Scan for the cell matching the given text and deliver its [X, Y] coordinate at center. 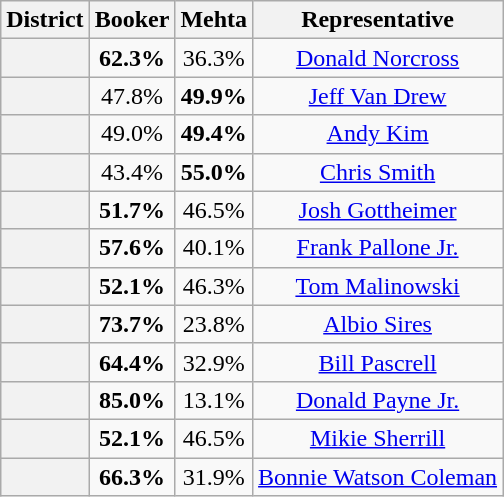
23.8% [214, 324]
Albio Sires [378, 324]
Mehta [214, 20]
66.3% [132, 477]
Josh Gottheimer [378, 210]
57.6% [132, 248]
85.0% [132, 400]
49.4% [214, 134]
49.0% [132, 134]
Representative [378, 20]
Jeff Van Drew [378, 96]
46.3% [214, 286]
31.9% [214, 477]
Donald Payne Jr. [378, 400]
36.3% [214, 58]
51.7% [132, 210]
47.8% [132, 96]
55.0% [214, 172]
40.1% [214, 248]
Frank Pallone Jr. [378, 248]
49.9% [214, 96]
Tom Malinowski [378, 286]
Donald Norcross [378, 58]
13.1% [214, 400]
Bonnie Watson Coleman [378, 477]
43.4% [132, 172]
Chris Smith [378, 172]
Bill Pascrell [378, 362]
64.4% [132, 362]
32.9% [214, 362]
62.3% [132, 58]
District [45, 20]
Andy Kim [378, 134]
Booker [132, 20]
73.7% [132, 324]
Mikie Sherrill [378, 438]
